Locate the cell with the specified text and output its (x, y) center coordinate. 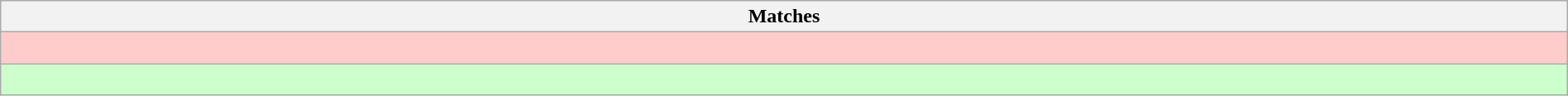
Matches (784, 17)
